Capture the cell that displays the provided text and extract its [x, y] central coordinate. 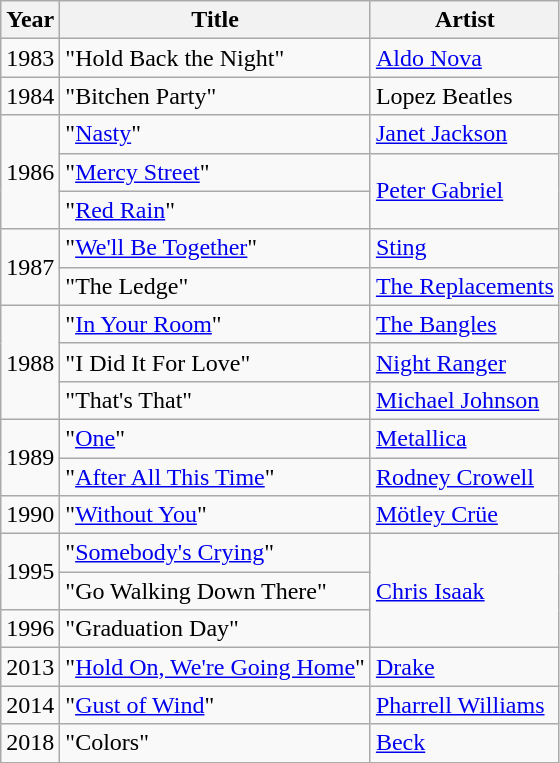
Drake [464, 667]
"Without You" [216, 515]
"We'll Be Together" [216, 248]
"In Your Room" [216, 324]
"Somebody's Crying" [216, 553]
Beck [464, 743]
"Nasty" [216, 134]
"One" [216, 438]
"Hold Back the Night" [216, 58]
"I Did It For Love" [216, 362]
Night Ranger [464, 362]
Year [30, 20]
2013 [30, 667]
Michael Johnson [464, 400]
Metallica [464, 438]
Pharrell Williams [464, 705]
Janet Jackson [464, 134]
"Hold On, We're Going Home" [216, 667]
Mötley Crüe [464, 515]
Lopez Beatles [464, 96]
"Red Rain" [216, 210]
"Colors" [216, 743]
"Mercy Street" [216, 172]
"Graduation Day" [216, 629]
1986 [30, 172]
Rodney Crowell [464, 477]
"Go Walking Down There" [216, 591]
2018 [30, 743]
Artist [464, 20]
1984 [30, 96]
Title [216, 20]
1990 [30, 515]
"Gust of Wind" [216, 705]
"After All This Time" [216, 477]
The Bangles [464, 324]
1987 [30, 267]
1988 [30, 362]
1995 [30, 572]
Peter Gabriel [464, 191]
"The Ledge" [216, 286]
Aldo Nova [464, 58]
Sting [464, 248]
"That's That" [216, 400]
The Replacements [464, 286]
1989 [30, 457]
Chris Isaak [464, 591]
1996 [30, 629]
2014 [30, 705]
1983 [30, 58]
"Bitchen Party" [216, 96]
